Provide the (X, Y) coordinate of the cell's center where the given text is located.  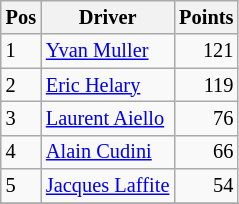
5 (21, 186)
Laurent Aiello (108, 118)
54 (206, 186)
1 (21, 51)
Eric Helary (108, 85)
76 (206, 118)
4 (21, 152)
Points (206, 17)
119 (206, 85)
Jacques Laffite (108, 186)
Driver (108, 17)
3 (21, 118)
Yvan Muller (108, 51)
2 (21, 85)
Pos (21, 17)
66 (206, 152)
Alain Cudini (108, 152)
121 (206, 51)
